Search for the cell housing the specified text and yield its (x, y) center coordinate. 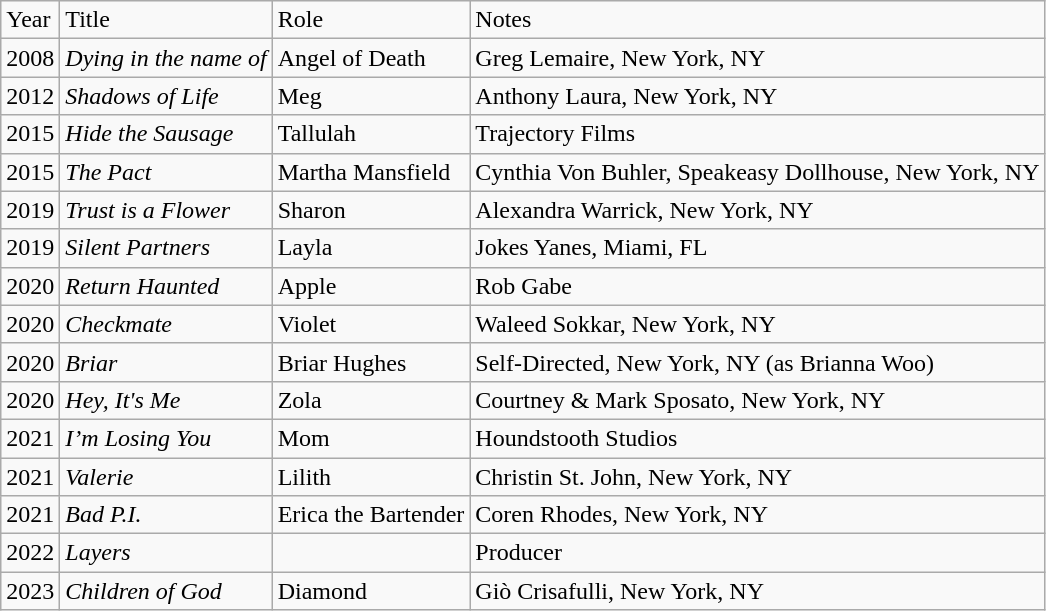
Sharon (371, 210)
Jokes Yanes, Miami, FL (758, 248)
Shadows of Life (166, 96)
2012 (30, 96)
Courtney & Mark Sposato, New York, NY (758, 400)
Christin St. John, New York, NY (758, 477)
Briar Hughes (371, 362)
Title (166, 20)
I’m Losing You (166, 438)
Bad P.I. (166, 515)
Houndstooth Studios (758, 438)
Trust is a Flower (166, 210)
Zola (371, 400)
2023 (30, 591)
Rob Gabe (758, 286)
Apple (371, 286)
Year (30, 20)
Anthony Laura, New York, NY (758, 96)
Mom (371, 438)
Hey, It's Me (166, 400)
Martha Mansfield (371, 172)
Violet (371, 324)
2008 (30, 58)
Children of God (166, 591)
Cynthia Von Buhler, Speakeasy Dollhouse, New York, NY (758, 172)
Greg Lemaire, New York, NY (758, 58)
Angel of Death (371, 58)
Producer (758, 553)
Briar (166, 362)
Trajectory Films (758, 134)
Tallulah (371, 134)
Coren Rhodes, New York, NY (758, 515)
Giò Crisafulli, New York, NY (758, 591)
Meg (371, 96)
Checkmate (166, 324)
Diamond (371, 591)
Waleed Sokkar, New York, NY (758, 324)
Return Haunted (166, 286)
Dying in the name of (166, 58)
Layers (166, 553)
Hide the Sausage (166, 134)
Lilith (371, 477)
Alexandra Warrick, New York, NY (758, 210)
2022 (30, 553)
Valerie (166, 477)
Notes (758, 20)
Role (371, 20)
Self-Directed, New York, NY (as Brianna Woo) (758, 362)
Layla (371, 248)
The Pact (166, 172)
Silent Partners (166, 248)
Erica the Bartender (371, 515)
